Output the [x, y] coordinate of the center of the cell containing the given text.  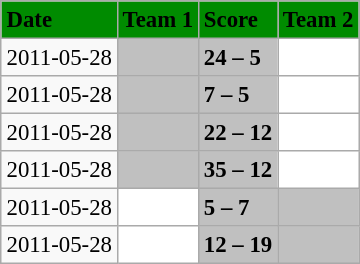
24 – 5 [238, 57]
5 – 7 [238, 208]
12 – 19 [238, 245]
22 – 12 [238, 133]
Score [238, 20]
Team 2 [318, 20]
Team 1 [158, 20]
7 – 5 [238, 95]
35 – 12 [238, 170]
Date [59, 20]
